Identify which cell holds the provided text, then report its [X, Y] central coordinate. 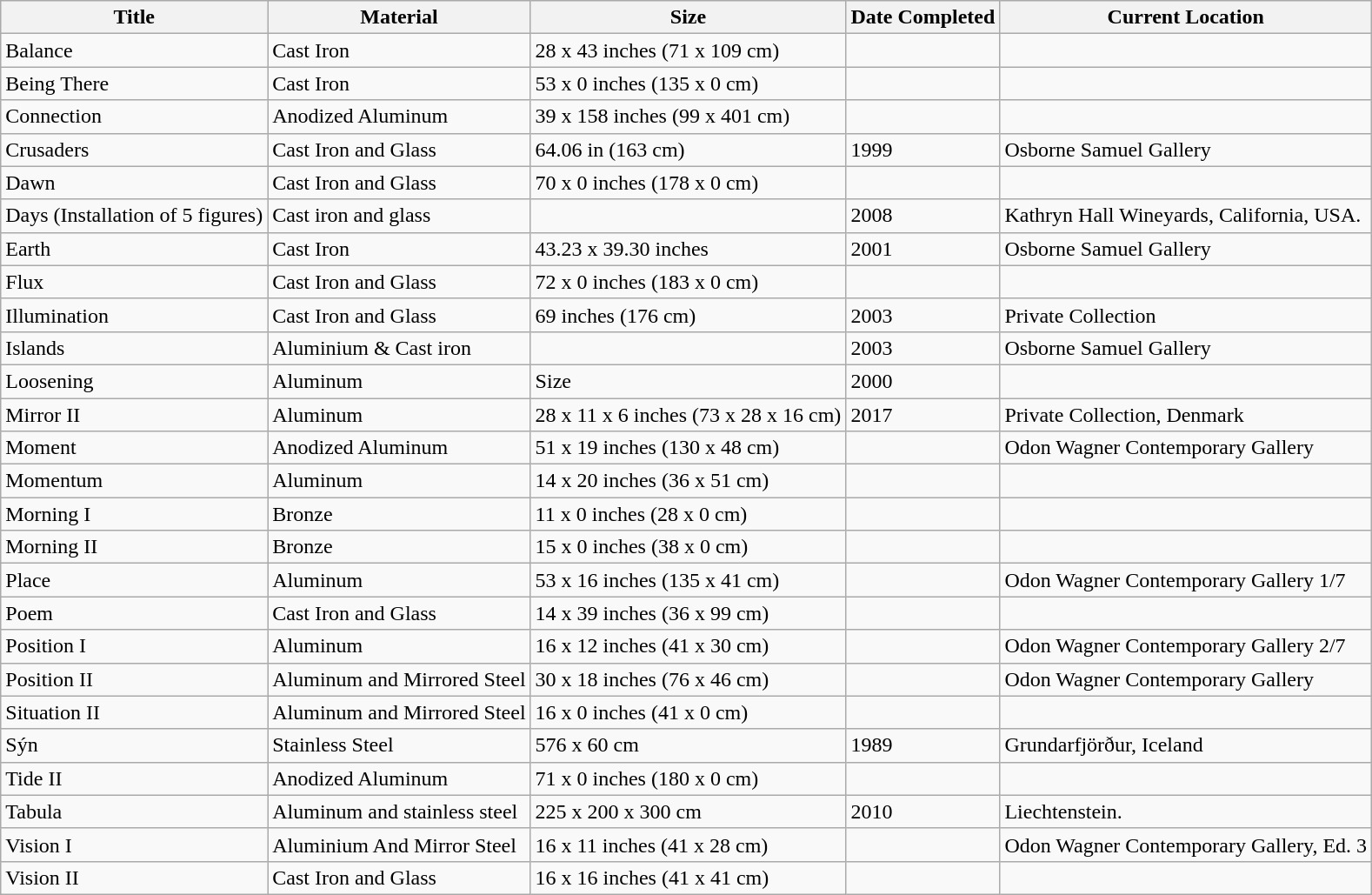
69 inches (176 cm) [689, 315]
Being There [134, 83]
15 x 0 inches (38 x 0 cm) [689, 547]
43.23 x 39.30 inches [689, 249]
71 x 0 inches (180 x 0 cm) [689, 778]
Illumination [134, 315]
Crusaders [134, 150]
16 x 16 inches (41 x 41 cm) [689, 878]
39 x 158 inches (99 x 401 cm) [689, 117]
Grundarfjörður, Iceland [1186, 745]
Liechtenstein. [1186, 812]
2000 [923, 381]
Flux [134, 282]
Islands [134, 348]
Aluminium And Mirror Steel [399, 845]
Morning I [134, 514]
51 x 19 inches (130 x 48 cm) [689, 448]
1999 [923, 150]
Position I [134, 646]
Tide II [134, 778]
53 x 0 inches (135 x 0 cm) [689, 83]
16 x 0 inches (41 x 0 cm) [689, 712]
28 x 11 x 6 inches (73 x 28 x 16 cm) [689, 415]
Odon Wagner Contemporary Gallery 2/7 [1186, 646]
Dawn [134, 183]
Odon Wagner Contemporary Gallery 1/7 [1186, 580]
Situation II [134, 712]
70 x 0 inches (178 x 0 cm) [689, 183]
72 x 0 inches (183 x 0 cm) [689, 282]
Title [134, 17]
1989 [923, 745]
Earth [134, 249]
2017 [923, 415]
14 x 20 inches (36 x 51 cm) [689, 481]
Material [399, 17]
Aluminum and stainless steel [399, 812]
2010 [923, 812]
Sýn [134, 745]
64.06 in (163 cm) [689, 150]
Place [134, 580]
2001 [923, 249]
Balance [134, 50]
576 x 60 cm [689, 745]
2008 [923, 216]
Kathryn Hall Wineyards, California, USA. [1186, 216]
Vision I [134, 845]
14 x 39 inches (36 x 99 cm) [689, 613]
Mirror II [134, 415]
Private Collection, Denmark [1186, 415]
Date Completed [923, 17]
16 x 12 inches (41 x 30 cm) [689, 646]
Morning II [134, 547]
11 x 0 inches (28 x 0 cm) [689, 514]
225 x 200 x 300 cm [689, 812]
Cast iron and glass [399, 216]
Tabula [134, 812]
53 x 16 inches (135 x 41 cm) [689, 580]
Current Location [1186, 17]
Poem [134, 613]
Connection [134, 117]
Position II [134, 679]
Loosening [134, 381]
Days (Installation of 5 figures) [134, 216]
Private Collection [1186, 315]
Stainless Steel [399, 745]
Moment [134, 448]
Odon Wagner Contemporary Gallery, Ed. 3 [1186, 845]
Momentum [134, 481]
30 x 18 inches (76 x 46 cm) [689, 679]
Vision II [134, 878]
Aluminium & Cast iron [399, 348]
28 x 43 inches (71 x 109 cm) [689, 50]
16 x 11 inches (41 x 28 cm) [689, 845]
